Search for the cell housing the specified text and yield its (x, y) center coordinate. 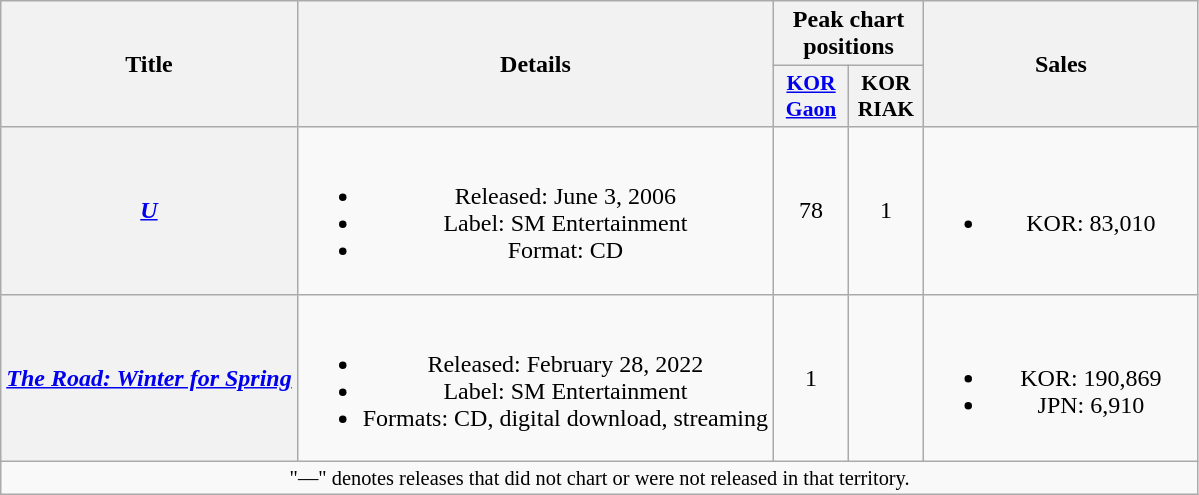
KOR Gaon (812, 96)
The Road: Winter for Spring (149, 378)
Sales (1060, 64)
Released: June 3, 2006Label: SM EntertainmentFormat: CD (535, 210)
KOR: 190,869JPN: 6,910 (1060, 378)
78 (812, 210)
KOR: 83,010 (1060, 210)
Title (149, 64)
U (149, 210)
Released: February 28, 2022Label: SM EntertainmentFormats: CD, digital download, streaming (535, 378)
Details (535, 64)
KOR RIAK (886, 96)
Peak chart positions (849, 34)
"—" denotes releases that did not chart or were not released in that territory. (600, 478)
